Pinpoint the cell where the given text exists, returning its [x, y] midpoint coordinate. 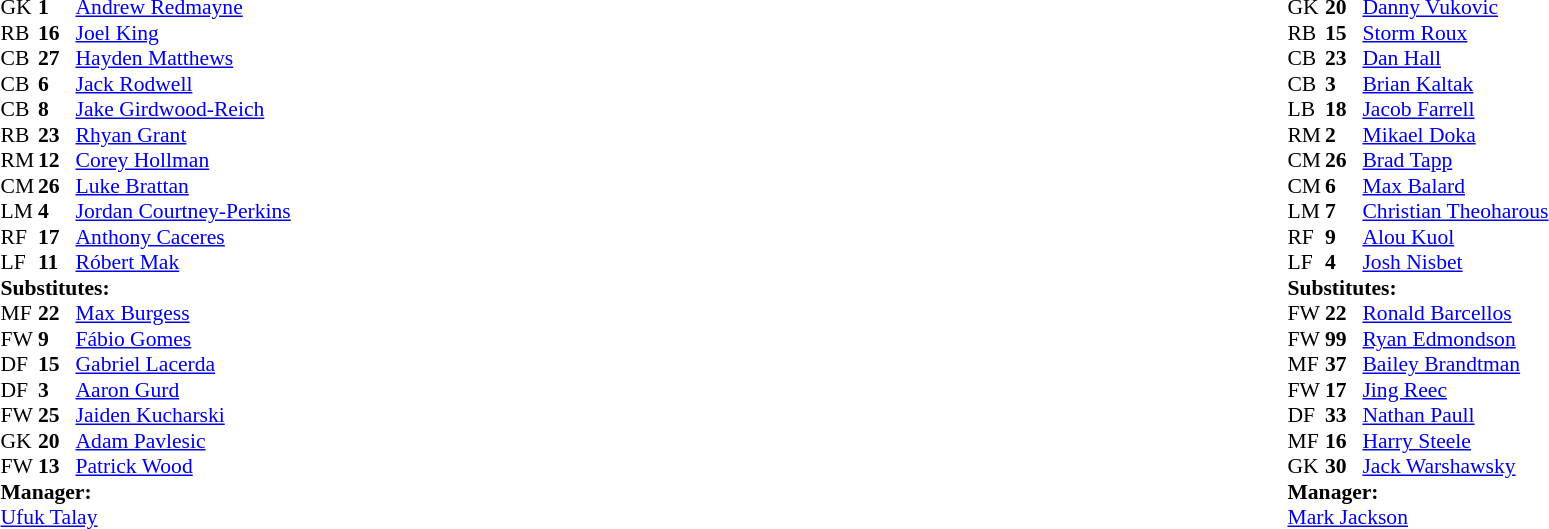
Dan Hall [1455, 59]
Brian Kaltak [1455, 84]
18 [1344, 109]
Storm Roux [1455, 33]
13 [57, 467]
12 [57, 161]
Jing Reec [1455, 390]
Patrick Wood [184, 467]
Jaiden Kucharski [184, 415]
Nathan Paull [1455, 415]
Max Burgess [184, 313]
Bailey Brandtman [1455, 365]
Christian Theoharous [1455, 211]
27 [57, 59]
Adam Pavlesic [184, 441]
Mikael Doka [1455, 135]
2 [1344, 135]
Jack Rodwell [184, 84]
Jack Warshawsky [1455, 467]
Jake Girdwood-Reich [184, 109]
Josh Nisbet [1455, 263]
33 [1344, 415]
Ronald Barcellos [1455, 313]
Jacob Farrell [1455, 109]
8 [57, 109]
25 [57, 415]
11 [57, 263]
Hayden Matthews [184, 59]
Max Balard [1455, 186]
99 [1344, 339]
7 [1344, 211]
Róbert Mak [184, 263]
Aaron Gurd [184, 390]
Rhyan Grant [184, 135]
20 [57, 441]
Anthony Caceres [184, 237]
Harry Steele [1455, 441]
Fábio Gomes [184, 339]
Luke Brattan [184, 186]
Ryan Edmondson [1455, 339]
Jordan Courtney-Perkins [184, 211]
Alou Kuol [1455, 237]
Gabriel Lacerda [184, 365]
Joel King [184, 33]
Corey Hollman [184, 161]
30 [1344, 467]
LB [1306, 109]
37 [1344, 365]
Brad Tapp [1455, 161]
